Return [x, y] of the center of cell containing provided text 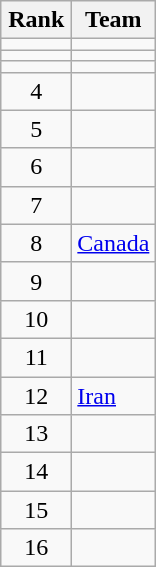
Iran [114, 395]
16 [36, 548]
Rank [36, 20]
13 [36, 434]
6 [36, 167]
4 [36, 91]
Canada [114, 243]
5 [36, 129]
10 [36, 319]
Team [114, 20]
7 [36, 205]
15 [36, 510]
8 [36, 243]
9 [36, 281]
12 [36, 395]
14 [36, 472]
11 [36, 357]
